Scan for the cell matching the given text and deliver its (X, Y) coordinate at center. 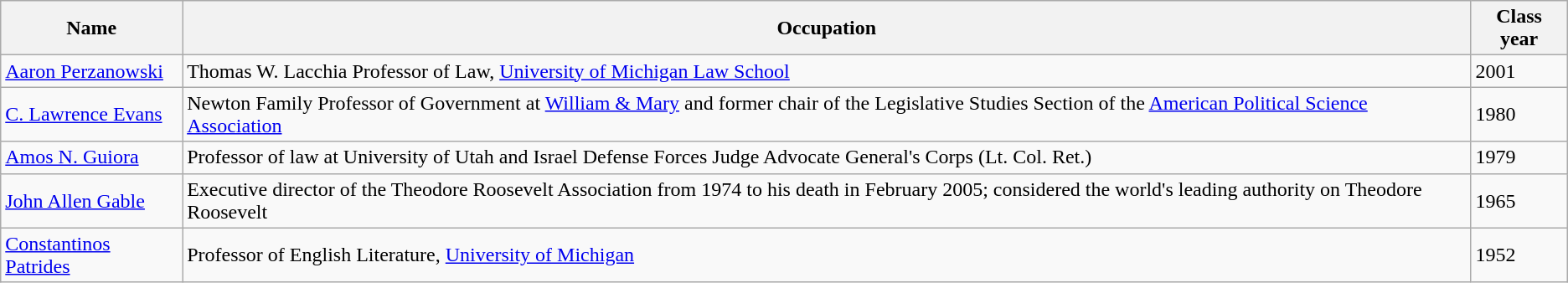
1952 (1519, 255)
Constantinos Patrides (92, 255)
Class year (1519, 28)
1965 (1519, 201)
John Allen Gable (92, 201)
Professor of English Literature, University of Michigan (827, 255)
Aaron Perzanowski (92, 71)
1979 (1519, 157)
Thomas W. Lacchia Professor of Law, University of Michigan Law School (827, 71)
Professor of law at University of Utah and Israel Defense Forces Judge Advocate General's Corps (Lt. Col. Ret.) (827, 157)
C. Lawrence Evans (92, 114)
2001 (1519, 71)
Name (92, 28)
Amos N. Guiora (92, 157)
1980 (1519, 114)
Occupation (827, 28)
